Find where the given text appears and provide that cell's center as (x, y) coordinate. 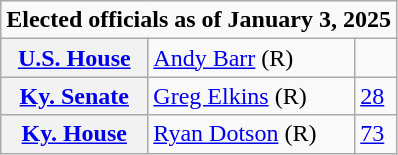
Ryan Dotson (R) (252, 134)
Ky. Senate (74, 96)
73 (376, 134)
U.S. House (74, 58)
28 (376, 96)
Ky. House (74, 134)
Elected officials as of January 3, 2025 (199, 20)
Andy Barr (R) (252, 58)
Greg Elkins (R) (252, 96)
